Provide the [X, Y] coordinate of the cell's center where the given text is located.  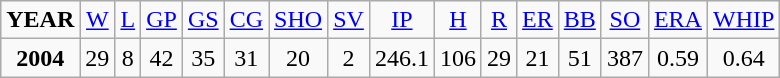
2004 [40, 58]
387 [624, 58]
SO [624, 20]
35 [203, 58]
L [128, 20]
R [498, 20]
YEAR [40, 20]
8 [128, 58]
42 [162, 58]
WHIP [743, 20]
21 [538, 58]
0.59 [678, 58]
BB [580, 20]
31 [246, 58]
ER [538, 20]
IP [402, 20]
GP [162, 20]
SHO [298, 20]
H [458, 20]
0.64 [743, 58]
GS [203, 20]
20 [298, 58]
106 [458, 58]
W [98, 20]
2 [349, 58]
51 [580, 58]
246.1 [402, 58]
CG [246, 20]
ERA [678, 20]
SV [349, 20]
